Output the (X, Y) coordinate of the center of the cell containing the given text.  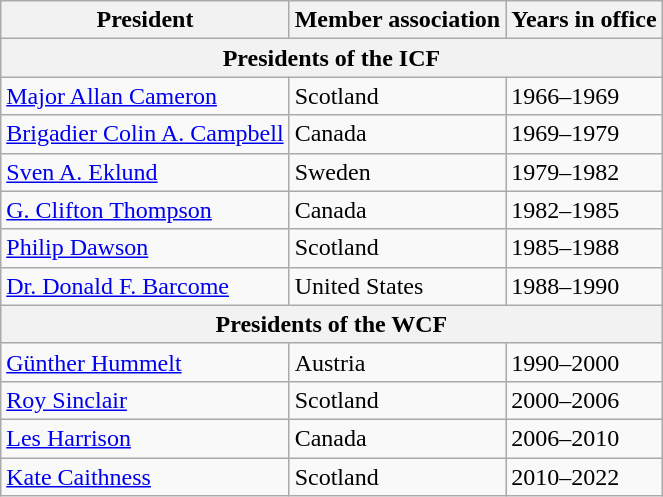
1982–1985 (584, 210)
President (145, 20)
United States (398, 286)
2000–2006 (584, 400)
1988–1990 (584, 286)
1985–1988 (584, 248)
Günther Hummelt (145, 362)
1966–1969 (584, 96)
1979–1982 (584, 172)
Sven A. Eklund (145, 172)
Member association (398, 20)
2006–2010 (584, 438)
Kate Caithness (145, 477)
Brigadier Colin A. Campbell (145, 134)
Philip Dawson (145, 248)
2010–2022 (584, 477)
Years in office (584, 20)
Les Harrison (145, 438)
Major Allan Cameron (145, 96)
1990–2000 (584, 362)
Sweden (398, 172)
Austria (398, 362)
1969–1979 (584, 134)
Dr. Donald F. Barcome (145, 286)
G. Clifton Thompson (145, 210)
Presidents of the WCF (332, 324)
Presidents of the ICF (332, 58)
Roy Sinclair (145, 400)
